From the cell containing the given text, extract its center point as (x, y) coordinate. 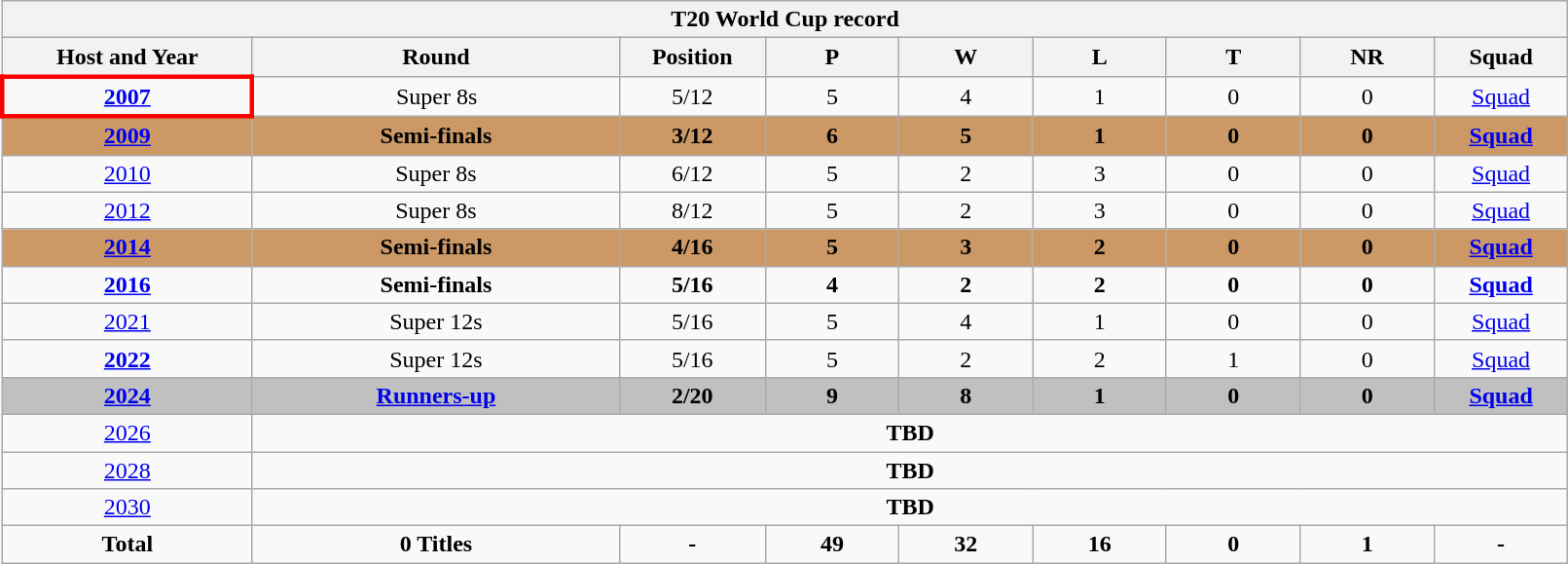
L (1100, 57)
6 (831, 135)
T20 World Cup record (784, 19)
P (831, 57)
2012 (127, 210)
2022 (127, 358)
2028 (127, 470)
49 (831, 545)
2026 (127, 432)
6/12 (692, 173)
0 Titles (436, 545)
2030 (127, 508)
2016 (127, 284)
2/20 (692, 395)
W (966, 57)
32 (966, 545)
3/12 (692, 135)
Total (127, 545)
8/12 (692, 210)
2024 (127, 395)
2009 (127, 135)
NR (1367, 57)
9 (831, 395)
8 (966, 395)
4/16 (692, 247)
2010 (127, 173)
2021 (127, 321)
Round (436, 57)
16 (1100, 545)
Runners-up (436, 395)
2007 (127, 95)
Host and Year (127, 57)
2014 (127, 247)
T (1232, 57)
5/12 (692, 95)
Position (692, 57)
